From the cell containing the given text, extract its center point as (X, Y) coordinate. 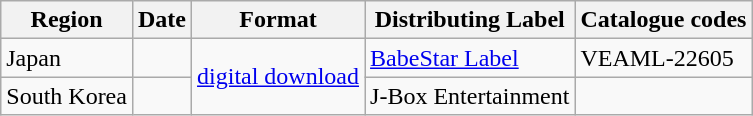
Japan (67, 58)
Format (278, 20)
Region (67, 20)
Distributing Label (470, 20)
Catalogue codes (664, 20)
BabeStar Label (470, 58)
digital download (278, 77)
J-Box Entertainment (470, 96)
South Korea (67, 96)
VEAML-22605 (664, 58)
Date (162, 20)
